Capture the cell that displays the provided text and extract its (X, Y) central coordinate. 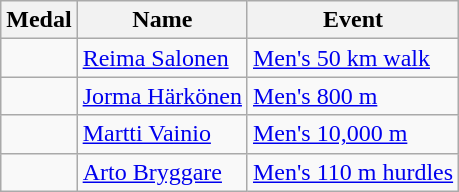
Event (352, 20)
Jorma Härkönen (162, 96)
Arto Bryggare (162, 172)
Martti Vainio (162, 134)
Men's 110 m hurdles (352, 172)
Name (162, 20)
Men's 50 km walk (352, 58)
Men's 10,000 m (352, 134)
Medal (39, 20)
Reima Salonen (162, 58)
Men's 800 m (352, 96)
